Identify which cell holds the provided text, then report its (x, y) central coordinate. 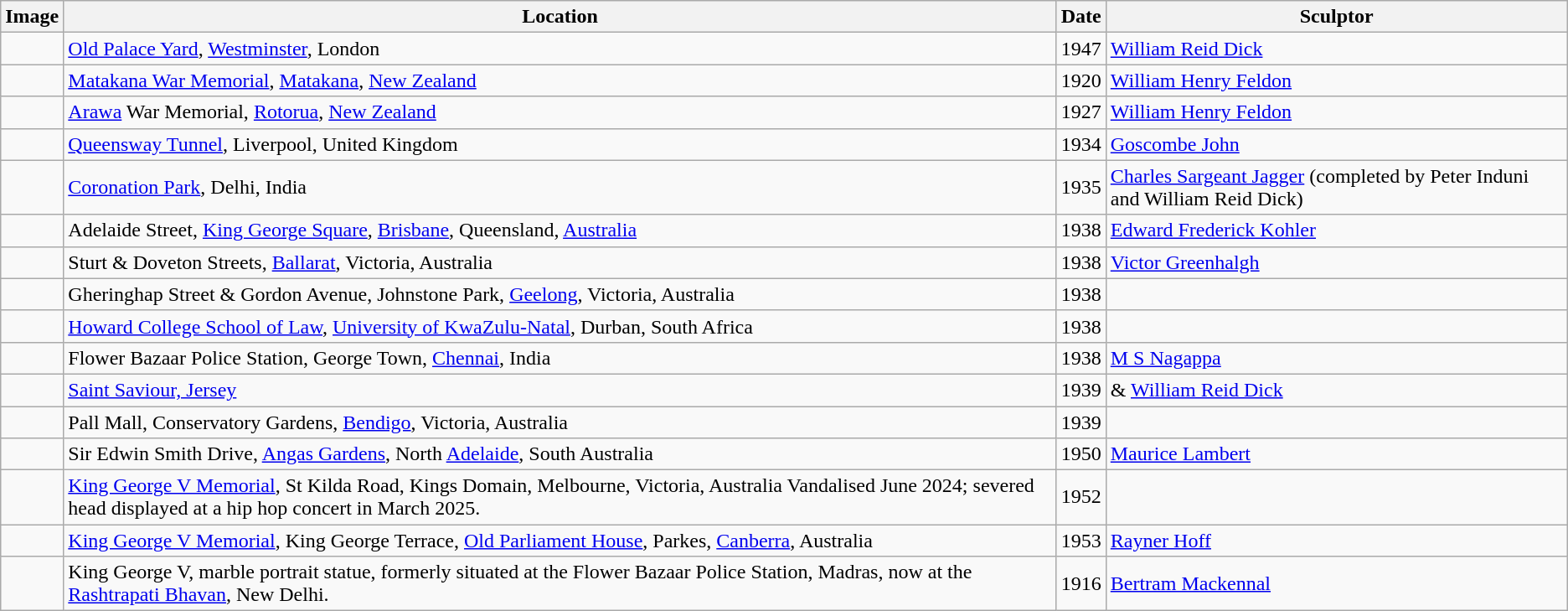
1920 (1081, 80)
Flower Bazaar Police Station, George Town, Chennai, India (560, 358)
Old Palace Yard, Westminster, London (560, 49)
Edward Frederick Kohler (1337, 230)
M S Nagappa (1337, 358)
Date (1081, 17)
Adelaide Street, King George Square, Brisbane, Queensland, Australia (560, 230)
Maurice Lambert (1337, 454)
King George V, marble portrait statue, formerly situated at the Flower Bazaar Police Station, Madras, now at the Rashtrapati Bhavan, New Delhi. (560, 583)
Sculptor (1337, 17)
1935 (1081, 188)
Coronation Park, Delhi, India (560, 188)
Saint Saviour, Jersey (560, 390)
& William Reid Dick (1337, 390)
William Reid Dick (1337, 49)
Queensway Tunnel, Liverpool, United Kingdom (560, 144)
Bertram Mackennal (1337, 583)
1953 (1081, 541)
1934 (1081, 144)
Sturt & Doveton Streets, Ballarat, Victoria, Australia (560, 262)
1952 (1081, 498)
Location (560, 17)
Arawa War Memorial, Rotorua, New Zealand (560, 112)
1947 (1081, 49)
Image (32, 17)
1916 (1081, 583)
Victor Greenhalgh (1337, 262)
Matakana War Memorial, Matakana, New Zealand (560, 80)
Charles Sargeant Jagger (completed by Peter Induni and William Reid Dick) (1337, 188)
1927 (1081, 112)
Rayner Hoff (1337, 541)
Gheringhap Street & Gordon Avenue, Johnstone Park, Geelong, Victoria, Australia (560, 294)
Pall Mall, Conservatory Gardens, Bendigo, Victoria, Australia (560, 422)
Howard College School of Law, University of KwaZulu-Natal, Durban, South Africa (560, 326)
1950 (1081, 454)
Sir Edwin Smith Drive, Angas Gardens, North Adelaide, South Australia (560, 454)
King George V Memorial, King George Terrace, Old Parliament House, Parkes, Canberra, Australia (560, 541)
Goscombe John (1337, 144)
